Output the [X, Y] coordinate of the center of the cell containing the given text.  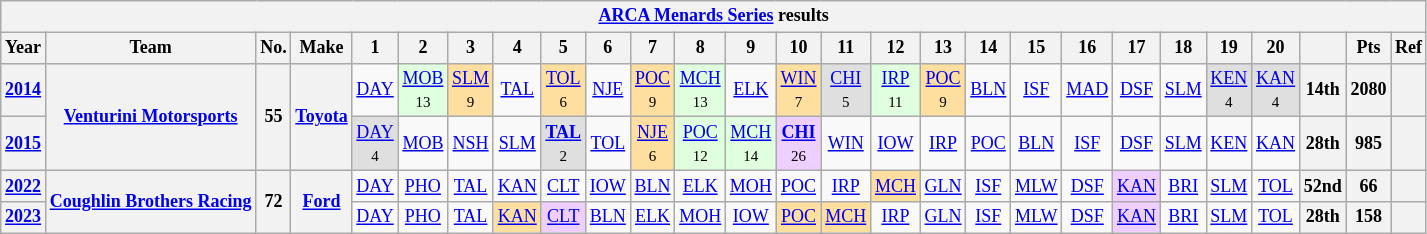
KEN4 [1229, 90]
12 [896, 48]
Ford [322, 201]
2 [423, 48]
2023 [24, 218]
6 [608, 48]
MAD [1088, 90]
IRP11 [896, 90]
MOB13 [423, 90]
55 [274, 116]
4 [517, 48]
14 [988, 48]
15 [1036, 48]
MCH13 [700, 90]
10 [798, 48]
Ref [1409, 48]
20 [1276, 48]
Toyota [322, 116]
Make [322, 48]
DAY4 [375, 144]
No. [274, 48]
17 [1137, 48]
Team [150, 48]
MCH14 [752, 144]
158 [1368, 218]
72 [274, 201]
KAN4 [1276, 90]
16 [1088, 48]
2022 [24, 186]
WIN7 [798, 90]
MOB [423, 144]
7 [652, 48]
66 [1368, 186]
1 [375, 48]
8 [700, 48]
TAL2 [563, 144]
POC12 [700, 144]
Pts [1368, 48]
WIN [846, 144]
Year [24, 48]
ARCA Menards Series results [714, 16]
Coughlin Brothers Racing [150, 201]
5 [563, 48]
CHI26 [798, 144]
52nd [1322, 186]
Venturini Motorsports [150, 116]
18 [1183, 48]
13 [943, 48]
2080 [1368, 90]
KEN [1229, 144]
14th [1322, 90]
2015 [24, 144]
NSH [471, 144]
985 [1368, 144]
NJE [608, 90]
19 [1229, 48]
TOL6 [563, 90]
SLM9 [471, 90]
3 [471, 48]
11 [846, 48]
2014 [24, 90]
CHI5 [846, 90]
NJE6 [652, 144]
9 [752, 48]
